Capture the cell that displays the provided text and extract its (X, Y) central coordinate. 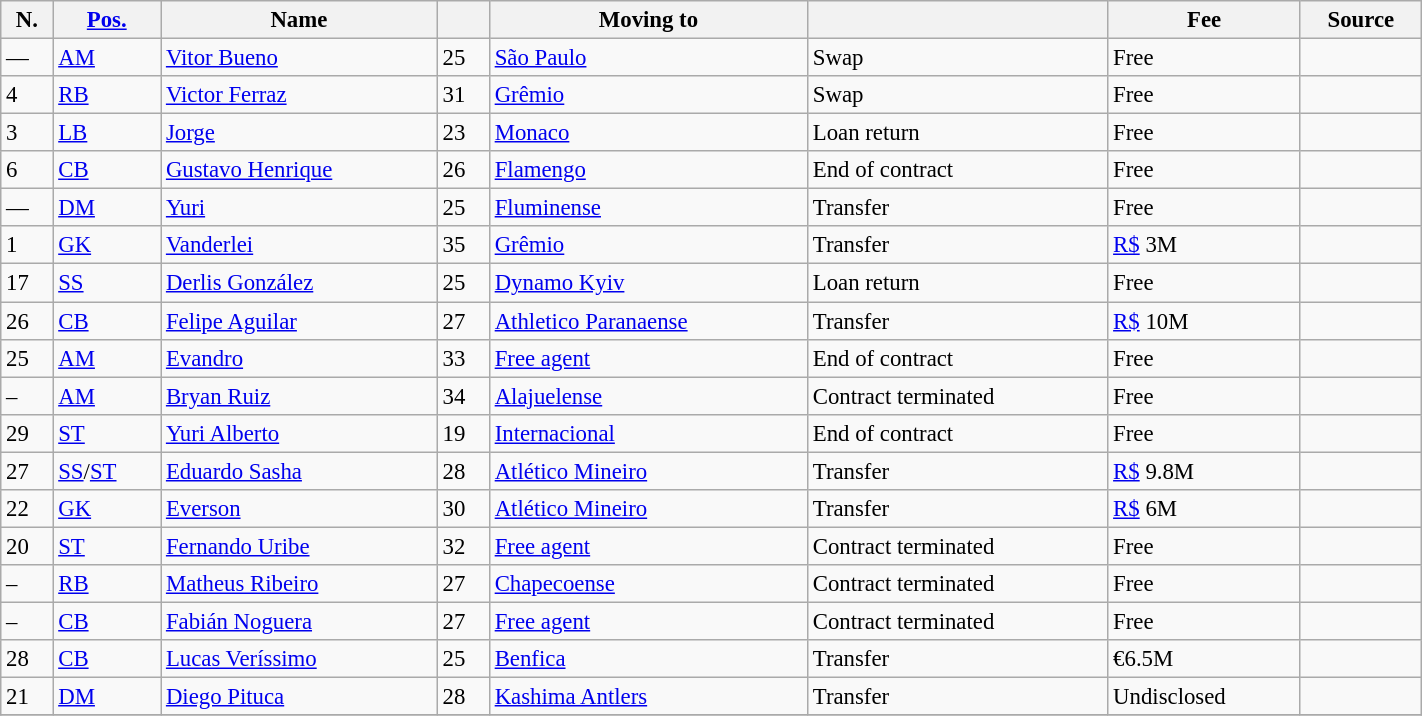
Undisclosed (1204, 697)
R$ 9.8M (1204, 471)
33 (463, 358)
Gustavo Henrique (300, 170)
3 (27, 133)
N. (27, 20)
6 (27, 170)
Dynamo Kyiv (648, 283)
R$ 10M (1204, 321)
31 (463, 95)
LB (107, 133)
Bryan Ruiz (300, 396)
Everson (300, 509)
32 (463, 546)
Jorge (300, 133)
1 (27, 245)
20 (27, 546)
22 (27, 509)
Kashima Antlers (648, 697)
Athletico Paranaense (648, 321)
SS (107, 283)
Flamengo (648, 170)
Derlis González (300, 283)
Name (300, 20)
35 (463, 245)
Fee (1204, 20)
19 (463, 433)
Chapecoense (648, 584)
Yuri Alberto (300, 433)
€6.5M (1204, 659)
Victor Ferraz (300, 95)
Fluminense (648, 208)
Benfica (648, 659)
4 (27, 95)
Pos. (107, 20)
SS/ST (107, 471)
23 (463, 133)
Felipe Aguilar (300, 321)
Internacional (648, 433)
Fernando Uribe (300, 546)
Evandro (300, 358)
Alajuelense (648, 396)
R$ 3M (1204, 245)
R$ 6M (1204, 509)
21 (27, 697)
Diego Pituca (300, 697)
Fabián Noguera (300, 621)
Source (1360, 20)
Matheus Ribeiro (300, 584)
34 (463, 396)
São Paulo (648, 58)
29 (27, 433)
Monaco (648, 133)
Vitor Bueno (300, 58)
17 (27, 283)
Moving to (648, 20)
Vanderlei (300, 245)
Yuri (300, 208)
Lucas Veríssimo (300, 659)
30 (463, 509)
Eduardo Sasha (300, 471)
